Identify which cell holds the provided text, then report its (X, Y) central coordinate. 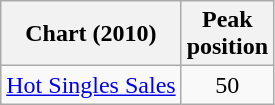
Chart (2010) (91, 34)
Hot Singles Sales (91, 85)
50 (227, 85)
Peakposition (227, 34)
